For the text-containing cell, return its midpoint in [X, Y] coordinate format. 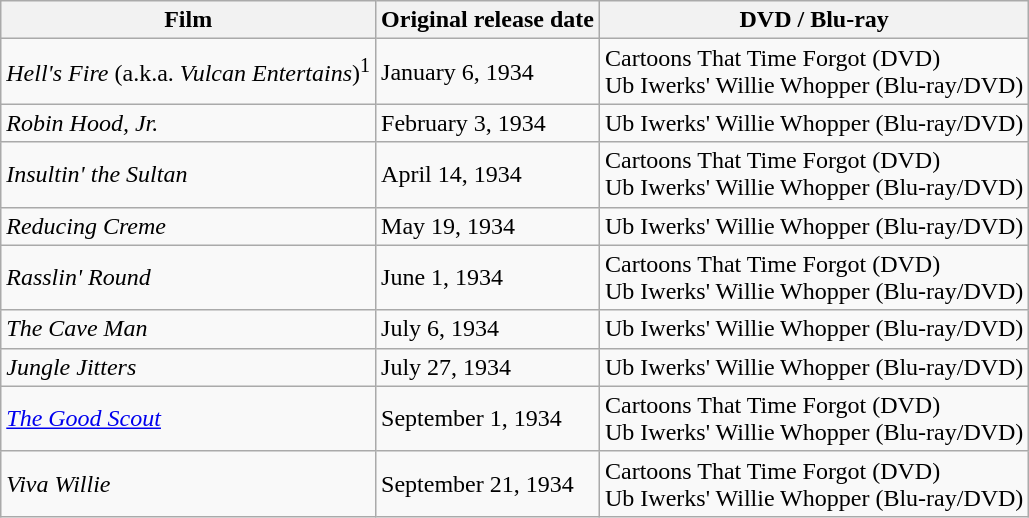
Viva Willie [188, 484]
February 3, 1934 [488, 123]
Insultin' the Sultan [188, 174]
April 14, 1934 [488, 174]
Robin Hood, Jr. [188, 123]
Reducing Creme [188, 226]
Rasslin' Round [188, 278]
June 1, 1934 [488, 278]
July 6, 1934 [488, 329]
Jungle Jitters [188, 367]
Film [188, 20]
The Cave Man [188, 329]
Original release date [488, 20]
DVD / Blu-ray [814, 20]
September 1, 1934 [488, 418]
July 27, 1934 [488, 367]
May 19, 1934 [488, 226]
The Good Scout [188, 418]
Hell's Fire (a.k.a. Vulcan Entertains)1 [188, 72]
January 6, 1934 [488, 72]
September 21, 1934 [488, 484]
